Locate the cell with the specified text and output its [x, y] center coordinate. 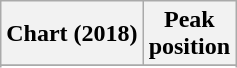
Chart (2018) [72, 34]
Peak position [189, 34]
